Return [x, y] of the center of cell containing provided text 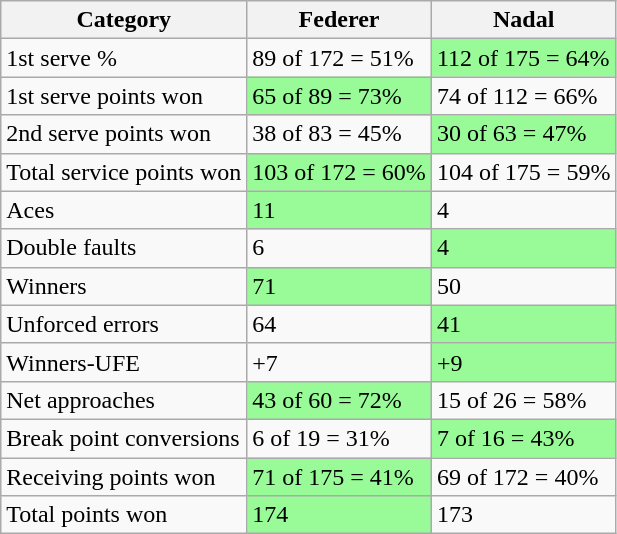
Net approaches [124, 400]
Total service points won [124, 172]
104 of 175 = 59% [524, 172]
15 of 26 = 58% [524, 400]
64 [340, 324]
Aces [124, 210]
89 of 172 = 51% [340, 58]
103 of 172 = 60% [340, 172]
65 of 89 = 73% [340, 96]
6 [340, 248]
Category [124, 20]
174 [340, 515]
11 [340, 210]
43 of 60 = 72% [340, 400]
112 of 175 = 64% [524, 58]
Break point conversions [124, 438]
Winners-UFE [124, 362]
Winners [124, 286]
71 of 175 = 41% [340, 477]
1st serve points won [124, 96]
74 of 112 = 66% [524, 96]
Double faults [124, 248]
7 of 16 = 43% [524, 438]
2nd serve points won [124, 134]
Unforced errors [124, 324]
41 [524, 324]
Federer [340, 20]
Receiving points won [124, 477]
69 of 172 = 40% [524, 477]
30 of 63 = 47% [524, 134]
1st serve % [124, 58]
173 [524, 515]
6 of 19 = 31% [340, 438]
Total points won [124, 515]
50 [524, 286]
+9 [524, 362]
+7 [340, 362]
Nadal [524, 20]
71 [340, 286]
38 of 83 = 45% [340, 134]
